Detect which cell encompasses the target text, then output its [X, Y] center coordinate. 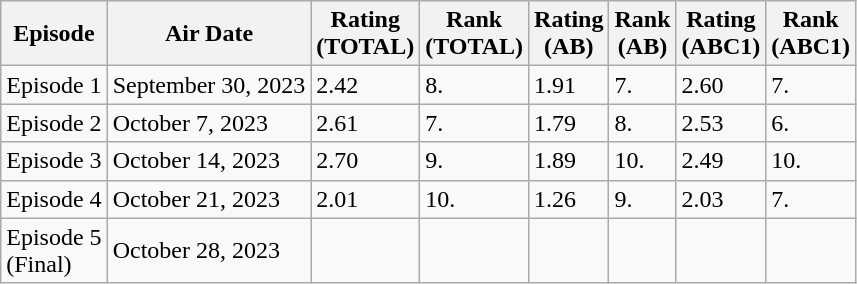
October 14, 2023 [209, 161]
Rank(AB) [642, 34]
Air Date [209, 34]
October 7, 2023 [209, 123]
Rating(AB) [569, 34]
Episode 4 [54, 199]
Rank(TOTAL) [474, 34]
1.91 [569, 85]
Episode 5(Final) [54, 250]
Episode 1 [54, 85]
2.49 [721, 161]
Rating(TOTAL) [366, 34]
2.60 [721, 85]
October 28, 2023 [209, 250]
2.42 [366, 85]
Rank(ABC1) [811, 34]
Episode [54, 34]
October 21, 2023 [209, 199]
1.26 [569, 199]
6. [811, 123]
1.79 [569, 123]
Episode 2 [54, 123]
Rating(ABC1) [721, 34]
2.03 [721, 199]
2.61 [366, 123]
2.70 [366, 161]
Episode 3 [54, 161]
2.53 [721, 123]
2.01 [366, 199]
1.89 [569, 161]
September 30, 2023 [209, 85]
